Find where the given text appears and provide that cell's center as (X, Y) coordinate. 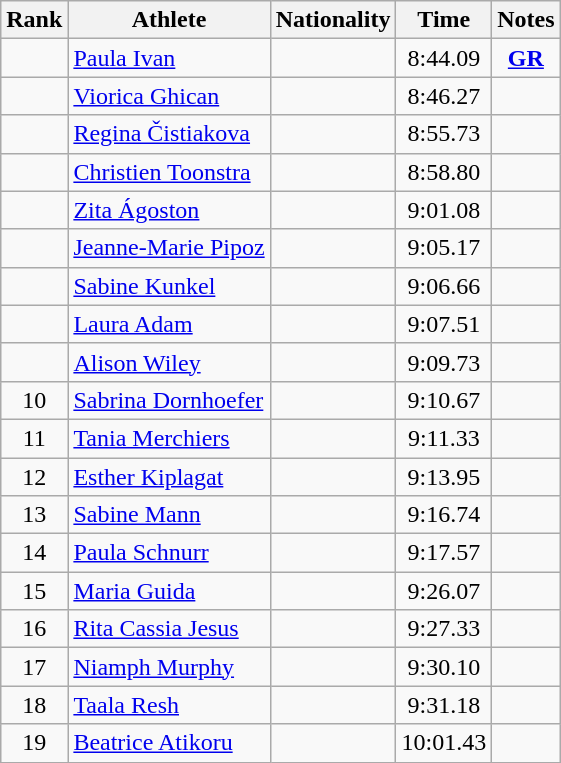
Sabrina Dornhoefer (169, 400)
Alison Wiley (169, 362)
8:55.73 (444, 134)
9:31.18 (444, 705)
Maria Guida (169, 591)
13 (34, 515)
Paula Ivan (169, 58)
9:01.08 (444, 210)
9:07.51 (444, 324)
Sabine Mann (169, 515)
10:01.43 (444, 743)
Nationality (333, 20)
12 (34, 477)
Sabine Kunkel (169, 286)
8:58.80 (444, 172)
Rita Cassia Jesus (169, 629)
15 (34, 591)
Athlete (169, 20)
Beatrice Atikoru (169, 743)
Laura Adam (169, 324)
9:16.74 (444, 515)
8:44.09 (444, 58)
18 (34, 705)
16 (34, 629)
Rank (34, 20)
8:46.27 (444, 96)
17 (34, 667)
9:10.67 (444, 400)
GR (526, 58)
Taala Resh (169, 705)
9:11.33 (444, 438)
9:13.95 (444, 477)
Viorica Ghican (169, 96)
9:06.66 (444, 286)
14 (34, 553)
9:09.73 (444, 362)
9:27.33 (444, 629)
9:05.17 (444, 248)
11 (34, 438)
Esther Kiplagat (169, 477)
Zita Ágoston (169, 210)
Notes (526, 20)
19 (34, 743)
9:17.57 (444, 553)
Niamph Murphy (169, 667)
10 (34, 400)
9:30.10 (444, 667)
Tania Merchiers (169, 438)
9:26.07 (444, 591)
Christien Toonstra (169, 172)
Jeanne-Marie Pipoz (169, 248)
Time (444, 20)
Paula Schnurr (169, 553)
Regina Čistiakova (169, 134)
